Locate the cell with the specified text and output its (X, Y) center coordinate. 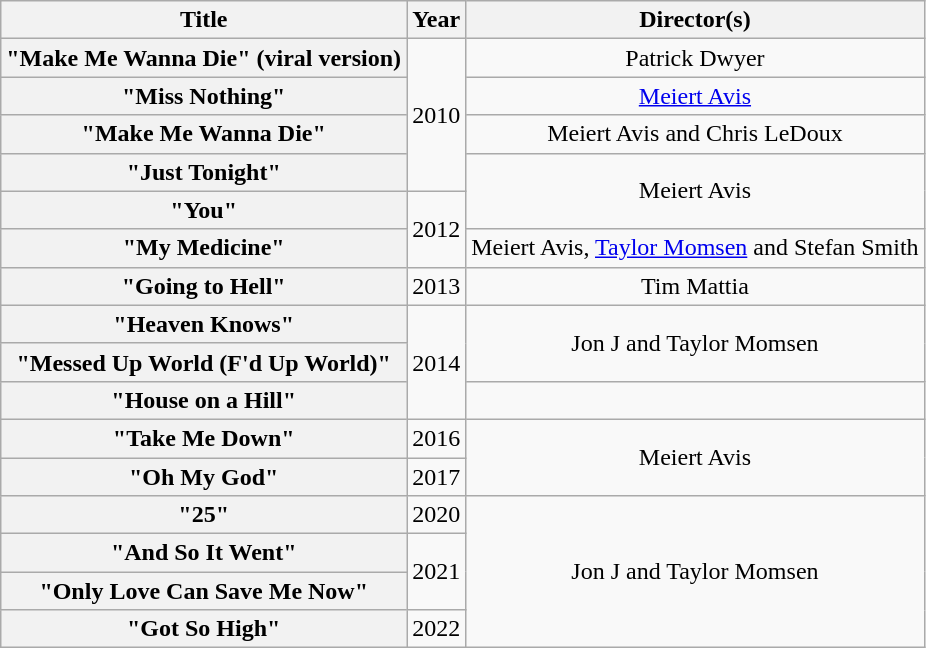
"House on a Hill" (204, 400)
"Make Me Wanna Die" (204, 134)
"Got So High" (204, 629)
2014 (436, 362)
Year (436, 20)
"Heaven Knows" (204, 324)
2010 (436, 115)
"My Medicine" (204, 248)
"25" (204, 515)
Tim Mattia (695, 286)
2017 (436, 477)
"Oh My God" (204, 477)
"Messed Up World (F'd Up World)" (204, 362)
2016 (436, 438)
"Only Love Can Save Me Now" (204, 591)
2012 (436, 229)
"Make Me Wanna Die" (viral version) (204, 58)
2022 (436, 629)
2013 (436, 286)
Meiert Avis, Taylor Momsen and Stefan Smith (695, 248)
Title (204, 20)
"Just Tonight" (204, 172)
"You" (204, 210)
Patrick Dwyer (695, 58)
"Miss Nothing" (204, 96)
2020 (436, 515)
"Take Me Down" (204, 438)
2021 (436, 572)
"And So It Went" (204, 553)
Meiert Avis and Chris LeDoux (695, 134)
"Going to Hell" (204, 286)
Director(s) (695, 20)
